Locate the cell with the specified text and output its (X, Y) center coordinate. 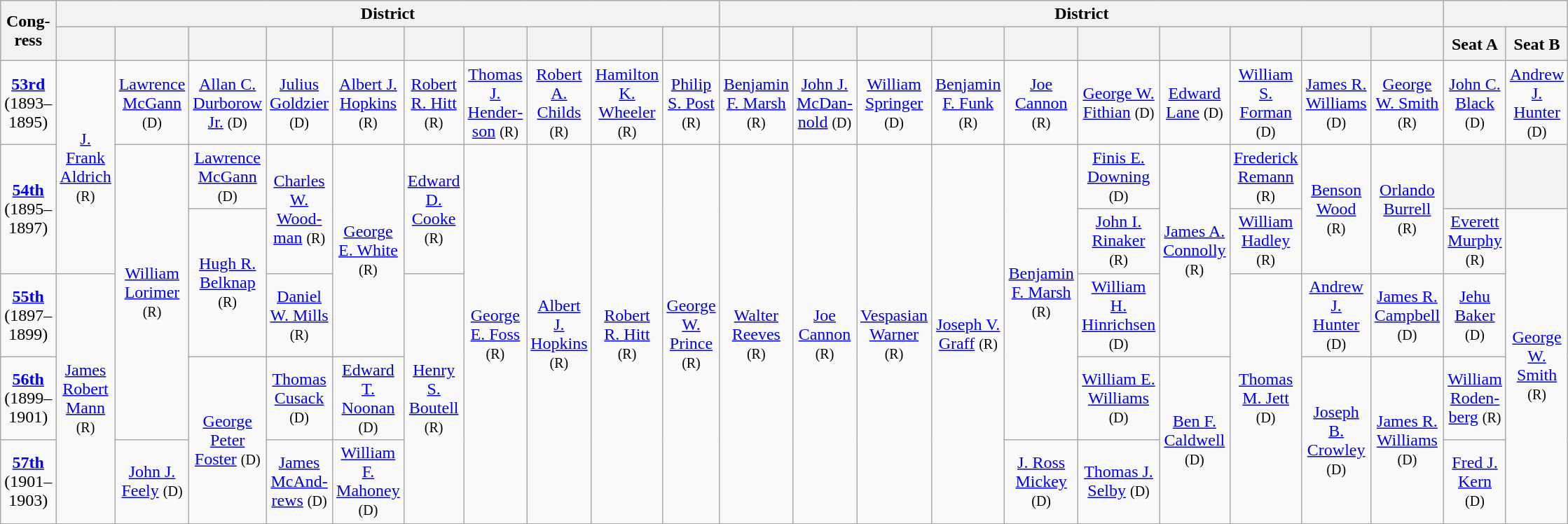
55th (1897–1899) (28, 315)
Walter Reeves (R) (756, 333)
James R. Campbell (D) (1407, 315)
William Hadley (R) (1265, 241)
Edward D. Cooke (R) (434, 209)
George W. Prince (R) (691, 333)
Henry S. Boutell (R) (434, 398)
William H. Hinrichsen (D) (1118, 315)
Cong­ress (28, 31)
George E. White (R) (369, 251)
William Springer (D) (894, 102)
Fred J. Kern (D) (1476, 482)
53rd (1893–1895) (28, 102)
Edward Lane (D) (1195, 102)
Hugh R. Belknap (R) (228, 283)
Everett Murphy (R) (1476, 241)
Hamilton K. Wheeler (R) (627, 102)
Robert A. Childs (R) (559, 102)
James McAnd­rews (D) (300, 482)
George E. Foss (R) (495, 333)
John C. Black (D) (1476, 102)
Benjamin F. Funk (R) (968, 102)
Seat B (1536, 44)
Joseph V. Graff (R) (968, 333)
Philip S. Post (R) (691, 102)
Edward T. Noonan (D) (369, 398)
John J. Feely (D) (152, 482)
James A. Connolly (R) (1195, 251)
54th (1895–1897) (28, 209)
Frederick Remann (R) (1265, 177)
Jehu Baker (D) (1476, 315)
Daniel W. Mills (R) (300, 315)
John J.McDan­nold (D) (824, 102)
Benson Wood (R) (1336, 209)
Thomas M. Jett (D) (1265, 398)
Thomas J.Hender­son (R) (495, 102)
57th (1901–1903) (28, 482)
James Robert Mann (R) (85, 398)
Charles W. Wood­man (R) (300, 209)
William S. Forman (D) (1265, 102)
Finis E. Downing (D) (1118, 177)
William Lorimer (R) (152, 292)
William F. Mahoney (D) (369, 482)
Thomas Cusack (D) (300, 398)
J. Ross Mickey (D) (1041, 482)
Ben F. Caldwell (D) (1195, 440)
Thomas J. Selby (D) (1118, 482)
George Peter Foster (D) (228, 440)
Vespasian Warner (R) (894, 333)
Orlando Burrell (R) (1407, 209)
William Roden­berg (R) (1476, 398)
J. Frank Aldrich (R) (85, 167)
Julius Goldzier (D) (300, 102)
Joseph B. Crowley (D) (1336, 440)
George W. Fithian (D) (1118, 102)
John I. Rinaker (R) (1118, 241)
Seat A (1476, 44)
Allan C. Durborow Jr. (D) (228, 102)
William E. Williams (D) (1118, 398)
56th (1899–1901) (28, 398)
